Provide the (x, y) coordinate of the cell's center where the given text is located.  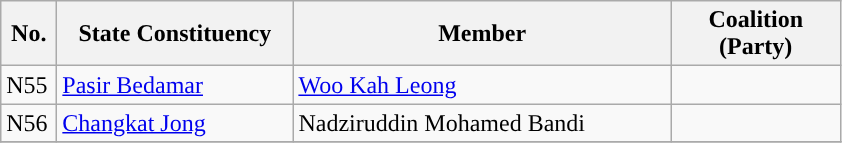
N55 (29, 85)
Coalition (Party) (756, 34)
Member (482, 34)
State Constituency (175, 34)
Changkat Jong (175, 123)
Pasir Bedamar (175, 85)
No. (29, 34)
Nadziruddin Mohamed Bandi (482, 123)
Woo Kah Leong (482, 85)
N56 (29, 123)
